Capture the cell that displays the provided text and extract its (x, y) central coordinate. 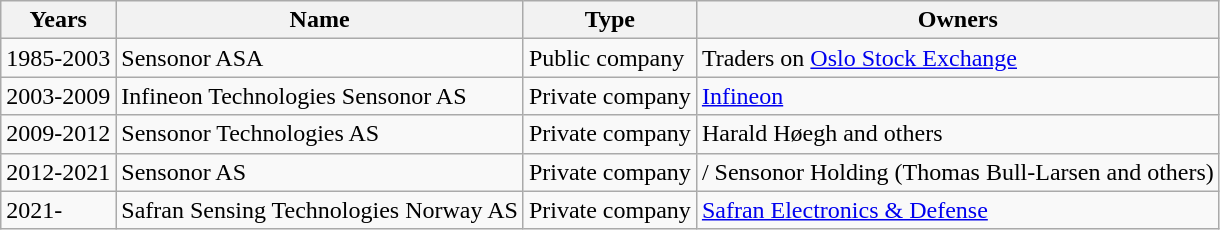
Safran Sensing Technologies Norway AS (320, 210)
1985-2003 (58, 58)
Sensonor Technologies AS (320, 134)
Name (320, 20)
Sensonor ASA (320, 58)
2021- (58, 210)
Traders on Oslo Stock Exchange (958, 58)
Infineon Technologies Sensonor AS (320, 96)
/ Sensonor Holding (Thomas Bull-Larsen and others) (958, 172)
2003-2009 (58, 96)
2012-2021 (58, 172)
Safran Electronics & Defense (958, 210)
Type (610, 20)
Years (58, 20)
Infineon (958, 96)
Owners (958, 20)
Sensonor AS (320, 172)
Public company (610, 58)
Harald Høegh and others (958, 134)
2009-2012 (58, 134)
